Find where the given text appears and provide that cell's center as [x, y] coordinate. 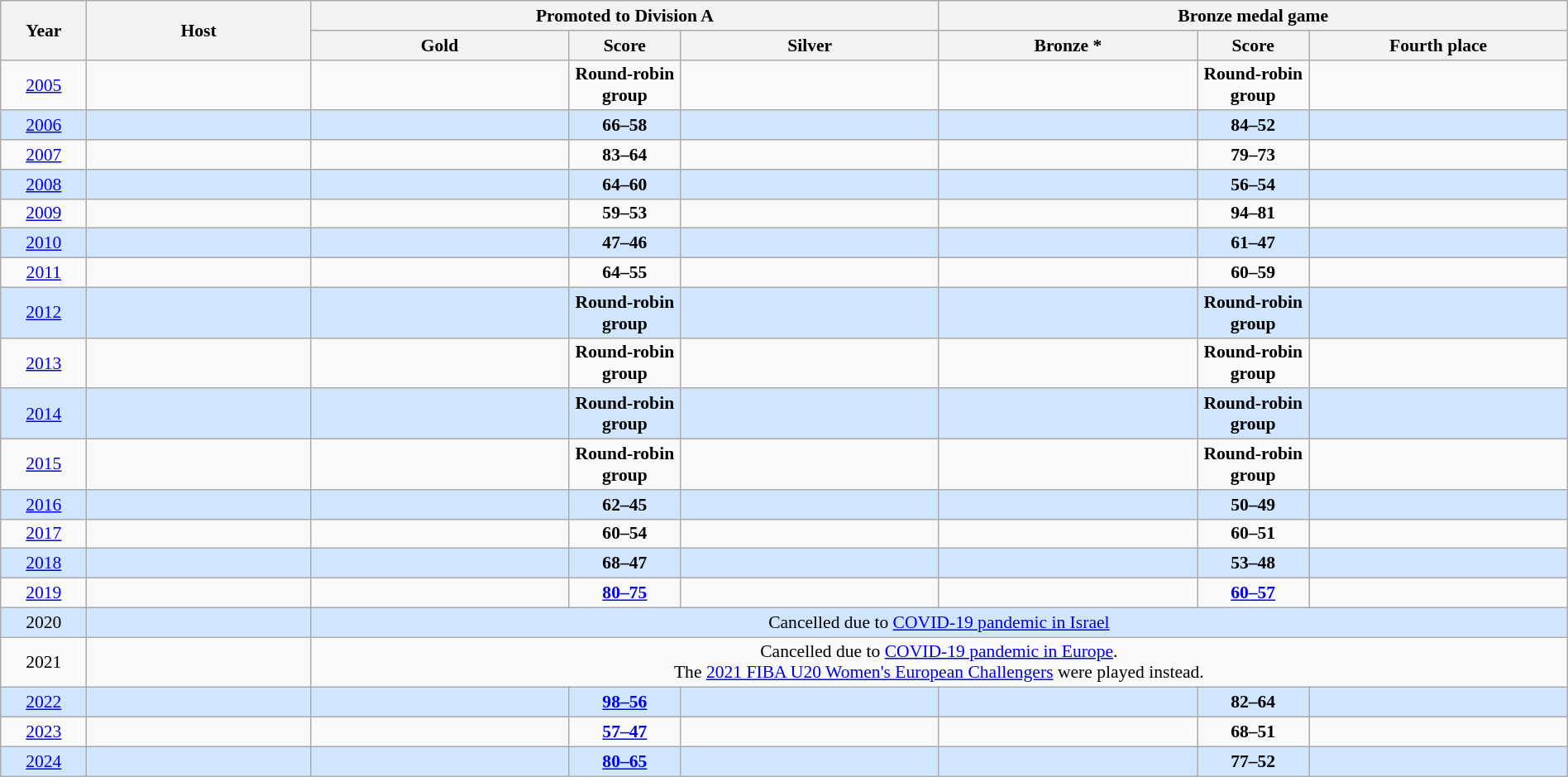
64–55 [625, 273]
2020 [44, 622]
68–47 [625, 564]
Fourth place [1438, 46]
98–56 [625, 703]
2010 [44, 243]
Year [44, 30]
2022 [44, 703]
61–47 [1254, 243]
53–48 [1254, 564]
62–45 [625, 505]
Cancelled due to COVID-19 pandemic in Israel [939, 622]
77–52 [1254, 761]
2011 [44, 273]
2006 [44, 126]
60–59 [1254, 273]
79–73 [1254, 155]
80–65 [625, 761]
2009 [44, 213]
2013 [44, 362]
60–51 [1254, 534]
47–46 [625, 243]
2012 [44, 313]
2019 [44, 593]
2016 [44, 505]
64–60 [625, 185]
2021 [44, 662]
94–81 [1254, 213]
68–51 [1254, 732]
2018 [44, 564]
2005 [44, 84]
84–52 [1254, 126]
66–58 [625, 126]
50–49 [1254, 505]
2015 [44, 465]
56–54 [1254, 185]
Promoted to Division A [624, 16]
Bronze medal game [1253, 16]
83–64 [625, 155]
Bronze * [1068, 46]
2014 [44, 414]
57–47 [625, 732]
2007 [44, 155]
60–57 [1254, 593]
2017 [44, 534]
Silver [810, 46]
2024 [44, 761]
59–53 [625, 213]
82–64 [1254, 703]
2023 [44, 732]
60–54 [625, 534]
Gold [439, 46]
80–75 [625, 593]
2008 [44, 185]
Host [198, 30]
Cancelled due to COVID-19 pandemic in Europe.The 2021 FIBA U20 Women's European Challengers were played instead. [939, 662]
